Determine the (x, y) coordinate at the center of the cell enclosing the given text.  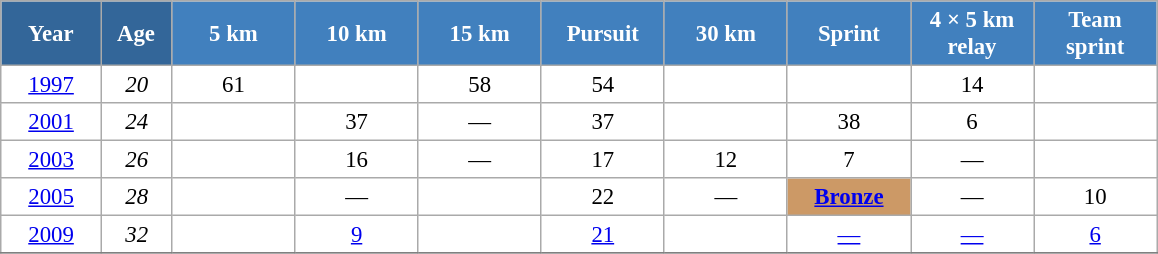
17 (602, 160)
21 (602, 235)
2005 (52, 197)
10 km (356, 34)
4 × 5 km relay (972, 34)
61 (234, 85)
9 (356, 235)
14 (972, 85)
1997 (52, 85)
Bronze (848, 197)
Sprint (848, 34)
22 (602, 197)
26 (136, 160)
Pursuit (602, 34)
32 (136, 235)
5 km (234, 34)
15 km (480, 34)
2003 (52, 160)
7 (848, 160)
16 (356, 160)
Year (52, 34)
20 (136, 85)
30 km (726, 34)
2001 (52, 122)
54 (602, 85)
38 (848, 122)
10 (1096, 197)
12 (726, 160)
24 (136, 122)
Team sprint (1096, 34)
58 (480, 85)
Age (136, 34)
2009 (52, 235)
28 (136, 197)
